Search for the cell housing the specified text and yield its [x, y] center coordinate. 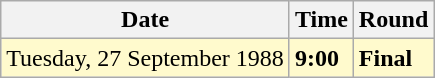
Tuesday, 27 September 1988 [146, 58]
Time [321, 20]
9:00 [321, 58]
Date [146, 20]
Round [393, 20]
Final [393, 58]
